Search for the cell housing the specified text and yield its (X, Y) center coordinate. 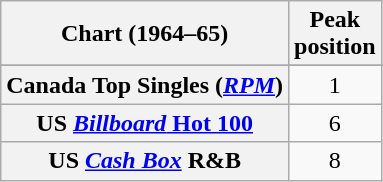
6 (335, 123)
8 (335, 161)
Canada Top Singles (RPM) (145, 85)
US Cash Box R&B (145, 161)
Peak position (335, 34)
US Billboard Hot 100 (145, 123)
Chart (1964–65) (145, 34)
1 (335, 85)
